Find where the given text appears and provide that cell's center as (x, y) coordinate. 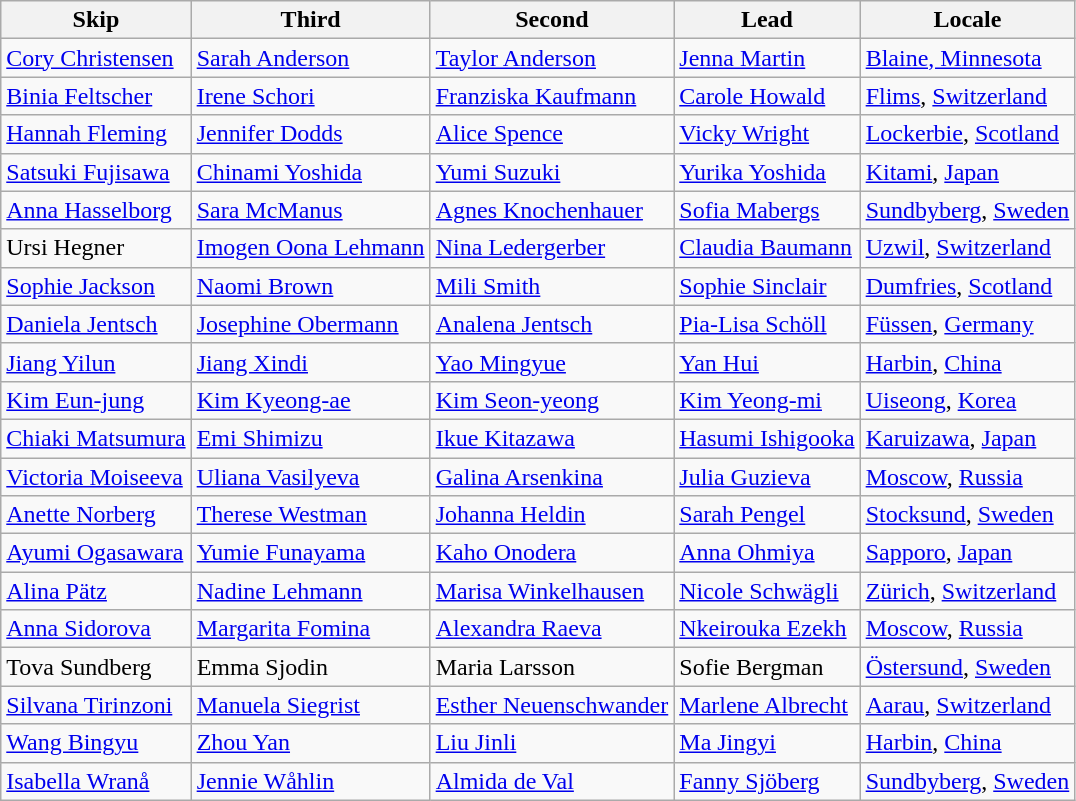
Uiseong, Korea (968, 400)
Josephine Obermann (310, 324)
Imogen Oona Lehmann (310, 248)
Cory Christensen (96, 58)
Isabella Wranå (96, 781)
Zürich, Switzerland (968, 591)
Naomi Brown (310, 286)
Hasumi Ishigooka (767, 438)
Maria Larsson (552, 667)
Dumfries, Scotland (968, 286)
Lockerbie, Scotland (968, 134)
Jennie Wåhlin (310, 781)
Alexandra Raeva (552, 629)
Yurika Yoshida (767, 172)
Agnes Knochenhauer (552, 210)
Liu Jinli (552, 743)
Silvana Tirinzoni (96, 705)
Anna Hasselborg (96, 210)
Sarah Anderson (310, 58)
Wang Bingyu (96, 743)
Victoria Moiseeva (96, 477)
Chiaki Matsumura (96, 438)
Chinami Yoshida (310, 172)
Second (552, 20)
Sophie Sinclair (767, 286)
Sapporo, Japan (968, 553)
Karuizawa, Japan (968, 438)
Kim Eun-jung (96, 400)
Emma Sjodin (310, 667)
Galina Arsenkina (552, 477)
Lead (767, 20)
Kitami, Japan (968, 172)
Binia Feltscher (96, 96)
Anna Ohmiya (767, 553)
Stocksund, Sweden (968, 515)
Uliana Vasilyeva (310, 477)
Marisa Winkelhausen (552, 591)
Aarau, Switzerland (968, 705)
Yumi Suzuki (552, 172)
Sofia Mabergs (767, 210)
Carole Howald (767, 96)
Yumie Funayama (310, 553)
Nicole Schwägli (767, 591)
Kim Seon-yeong (552, 400)
Pia-Lisa Schöll (767, 324)
Satsuki Fujisawa (96, 172)
Nkeirouka Ezekh (767, 629)
Sara McManus (310, 210)
Daniela Jentsch (96, 324)
Julia Guzieva (767, 477)
Skip (96, 20)
Mili Smith (552, 286)
Jenna Martin (767, 58)
Kaho Onodera (552, 553)
Zhou Yan (310, 743)
Claudia Baumann (767, 248)
Ikue Kitazawa (552, 438)
Anna Sidorova (96, 629)
Östersund, Sweden (968, 667)
Anette Norberg (96, 515)
Nadine Lehmann (310, 591)
Locale (968, 20)
Irene Schori (310, 96)
Füssen, Germany (968, 324)
Alina Pätz (96, 591)
Vicky Wright (767, 134)
Ursi Hegner (96, 248)
Jiang Xindi (310, 362)
Almida de Val (552, 781)
Sarah Pengel (767, 515)
Johanna Heldin (552, 515)
Blaine, Minnesota (968, 58)
Analena Jentsch (552, 324)
Flims, Switzerland (968, 96)
Yao Mingyue (552, 362)
Hannah Fleming (96, 134)
Kim Yeong-mi (767, 400)
Alice Spence (552, 134)
Taylor Anderson (552, 58)
Esther Neuenschwander (552, 705)
Sophie Jackson (96, 286)
Nina Ledergerber (552, 248)
Marlene Albrecht (767, 705)
Tova Sundberg (96, 667)
Ayumi Ogasawara (96, 553)
Jiang Yilun (96, 362)
Therese Westman (310, 515)
Kim Kyeong-ae (310, 400)
Jennifer Dodds (310, 134)
Uzwil, Switzerland (968, 248)
Emi Shimizu (310, 438)
Sofie Bergman (767, 667)
Franziska Kaufmann (552, 96)
Third (310, 20)
Yan Hui (767, 362)
Margarita Fomina (310, 629)
Ma Jingyi (767, 743)
Manuela Siegrist (310, 705)
Fanny Sjöberg (767, 781)
